Output the (x, y) coordinate of the center of the cell containing the given text.  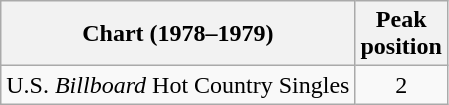
Chart (1978–1979) (178, 34)
2 (401, 85)
U.S. Billboard Hot Country Singles (178, 85)
Peakposition (401, 34)
